Output the [X, Y] coordinate of the center of the cell containing the given text.  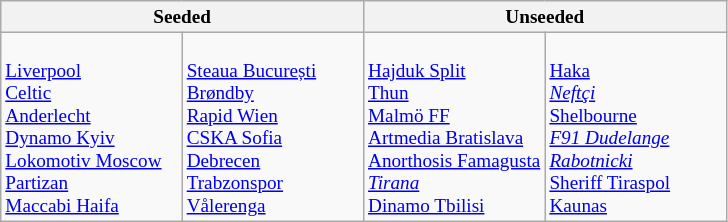
Unseeded [544, 17]
Hajduk Split Thun Malmö FF Artmedia Bratislava Anorthosis Famagusta Tirana Dinamo Tbilisi [454, 126]
Haka Neftçi Shelbourne F91 Dudelange Rabotnicki Sheriff Tiraspol Kaunas [636, 126]
Liverpool Celtic Anderlecht Dynamo Kyiv Lokomotiv Moscow Partizan Maccabi Haifa [92, 126]
Steaua București Brøndby Rapid Wien CSKA Sofia Debrecen Trabzonspor Vålerenga [272, 126]
Seeded [182, 17]
